Output the [x, y] coordinate of the center of the cell containing the given text.  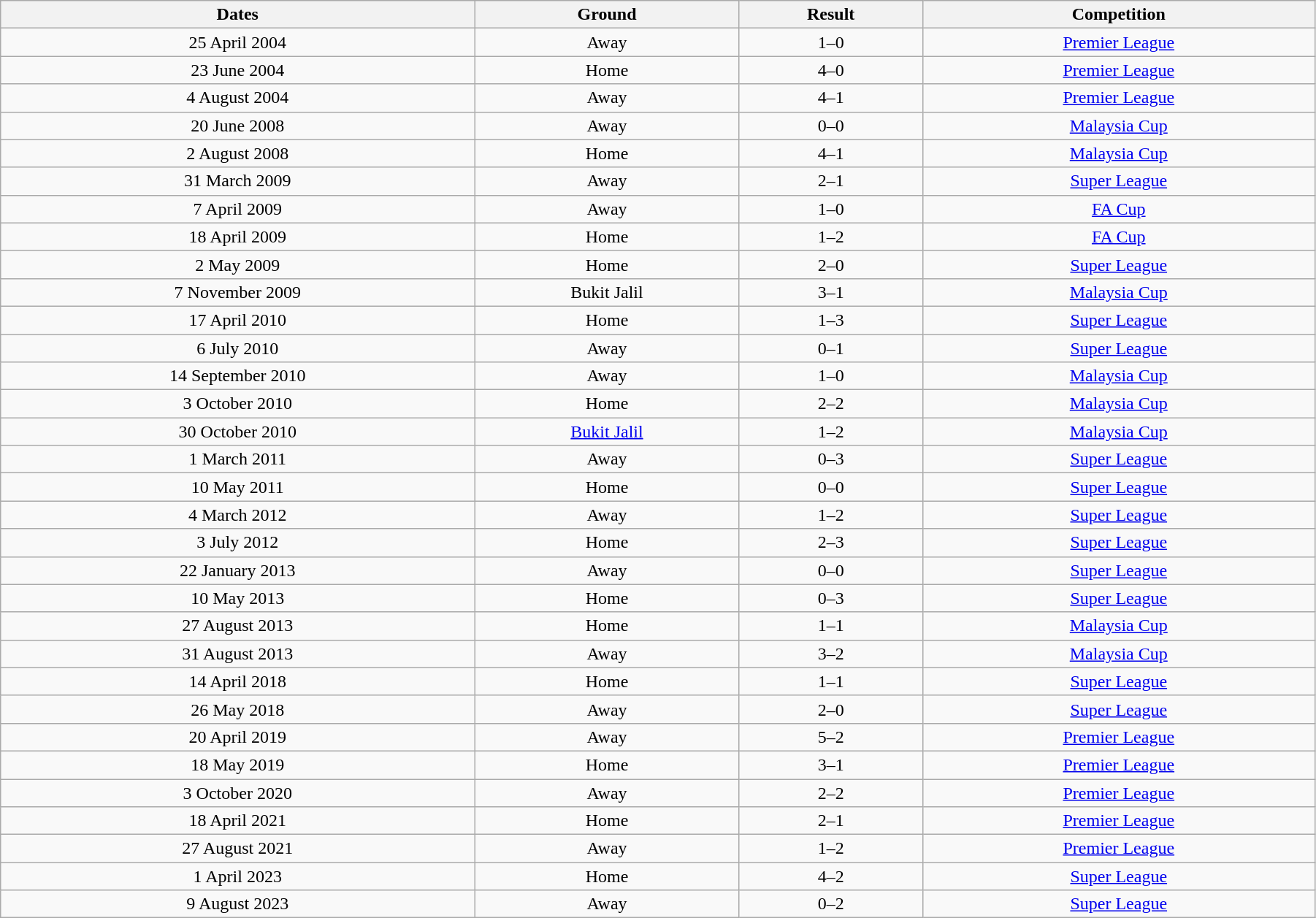
31 March 2009 [238, 181]
26 May 2018 [238, 709]
10 May 2011 [238, 487]
Ground [607, 15]
4 August 2004 [238, 98]
1 March 2011 [238, 459]
6 July 2010 [238, 348]
14 September 2010 [238, 376]
2 August 2008 [238, 153]
0–1 [831, 348]
20 June 2008 [238, 126]
27 August 2013 [238, 626]
2–3 [831, 543]
17 April 2010 [238, 320]
7 April 2009 [238, 209]
3–2 [831, 654]
3 October 2020 [238, 792]
1–3 [831, 320]
Competition [1119, 15]
1 April 2023 [238, 876]
9 August 2023 [238, 904]
18 April 2009 [238, 237]
30 October 2010 [238, 432]
10 May 2013 [238, 598]
22 January 2013 [238, 570]
25 April 2004 [238, 42]
5–2 [831, 737]
4 March 2012 [238, 515]
7 November 2009 [238, 292]
14 April 2018 [238, 681]
Dates [238, 15]
0–2 [831, 904]
Result [831, 15]
3 July 2012 [238, 543]
31 August 2013 [238, 654]
3 October 2010 [238, 404]
18 May 2019 [238, 765]
27 August 2021 [238, 849]
2 May 2009 [238, 264]
20 April 2019 [238, 737]
18 April 2021 [238, 821]
4–0 [831, 70]
23 June 2004 [238, 70]
4–2 [831, 876]
